Determine the [x, y] coordinate at the center of the cell enclosing the given text.  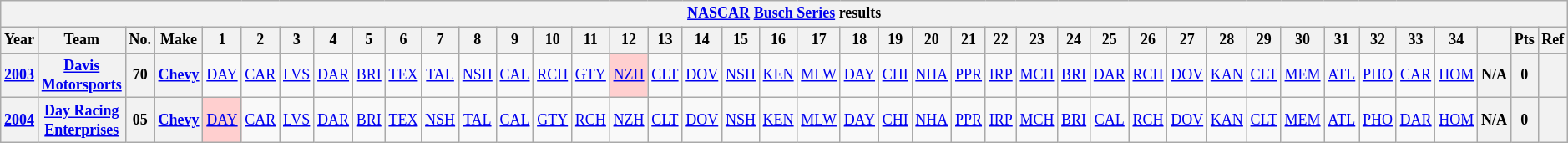
Ref [1553, 40]
3 [297, 40]
10 [553, 40]
2003 [20, 75]
Make [179, 40]
31 [1342, 40]
34 [1456, 40]
13 [665, 40]
Pts [1525, 40]
30 [1302, 40]
14 [702, 40]
Davis Motorsports [82, 75]
8 [478, 40]
Year [20, 40]
70 [140, 75]
22 [1000, 40]
23 [1037, 40]
18 [859, 40]
No. [140, 40]
19 [895, 40]
4 [334, 40]
17 [818, 40]
2 [260, 40]
11 [591, 40]
1 [222, 40]
25 [1109, 40]
16 [778, 40]
33 [1416, 40]
9 [514, 40]
28 [1227, 40]
20 [932, 40]
7 [441, 40]
32 [1378, 40]
NASCAR Busch Series results [785, 13]
27 [1187, 40]
Team [82, 40]
05 [140, 120]
12 [629, 40]
24 [1074, 40]
6 [403, 40]
26 [1148, 40]
Day Racing Enterprises [82, 120]
5 [369, 40]
2004 [20, 120]
21 [969, 40]
15 [741, 40]
29 [1264, 40]
